Search for the cell housing the specified text and yield its [X, Y] center coordinate. 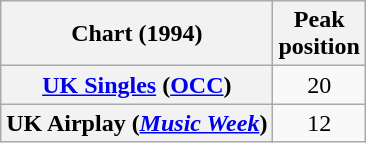
UK Airplay (Music Week) [137, 123]
20 [319, 85]
UK Singles (OCC) [137, 85]
Peakposition [319, 34]
Chart (1994) [137, 34]
12 [319, 123]
